Return [x, y] of the center of cell containing provided text 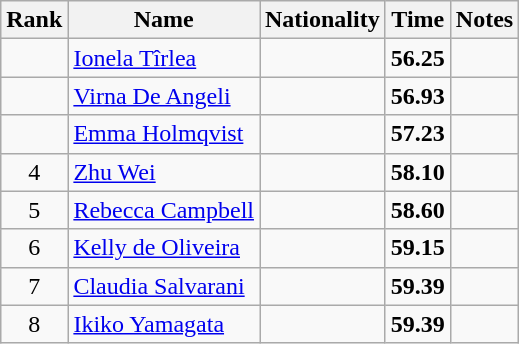
Emma Holmqvist [164, 134]
4 [34, 172]
56.93 [418, 96]
Name [164, 20]
7 [34, 286]
Virna De Angeli [164, 96]
Time [418, 20]
Notes [484, 20]
Ionela Tîrlea [164, 58]
Claudia Salvarani [164, 286]
Nationality [323, 20]
Kelly de Oliveira [164, 248]
Rank [34, 20]
59.15 [418, 248]
8 [34, 324]
Ikiko Yamagata [164, 324]
56.25 [418, 58]
6 [34, 248]
Zhu Wei [164, 172]
57.23 [418, 134]
58.10 [418, 172]
Rebecca Campbell [164, 210]
5 [34, 210]
58.60 [418, 210]
